Return (x, y) of the center of cell containing provided text 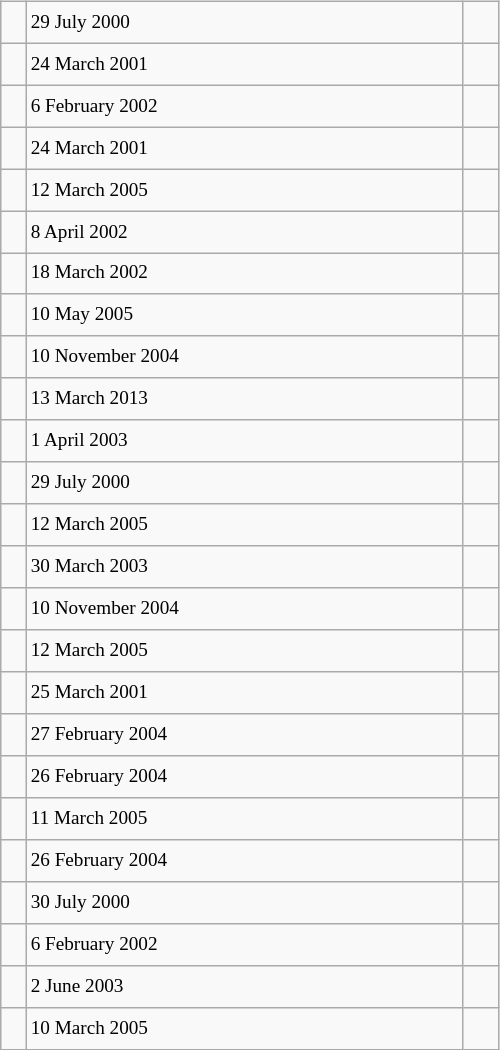
13 March 2013 (244, 399)
2 June 2003 (244, 986)
30 July 2000 (244, 902)
10 March 2005 (244, 1028)
30 March 2003 (244, 567)
1 April 2003 (244, 441)
8 April 2002 (244, 232)
10 May 2005 (244, 315)
11 March 2005 (244, 819)
18 March 2002 (244, 274)
27 February 2004 (244, 735)
25 March 2001 (244, 693)
